Return the (X, Y) coordinate for the center point of the cell that contains the specified text.  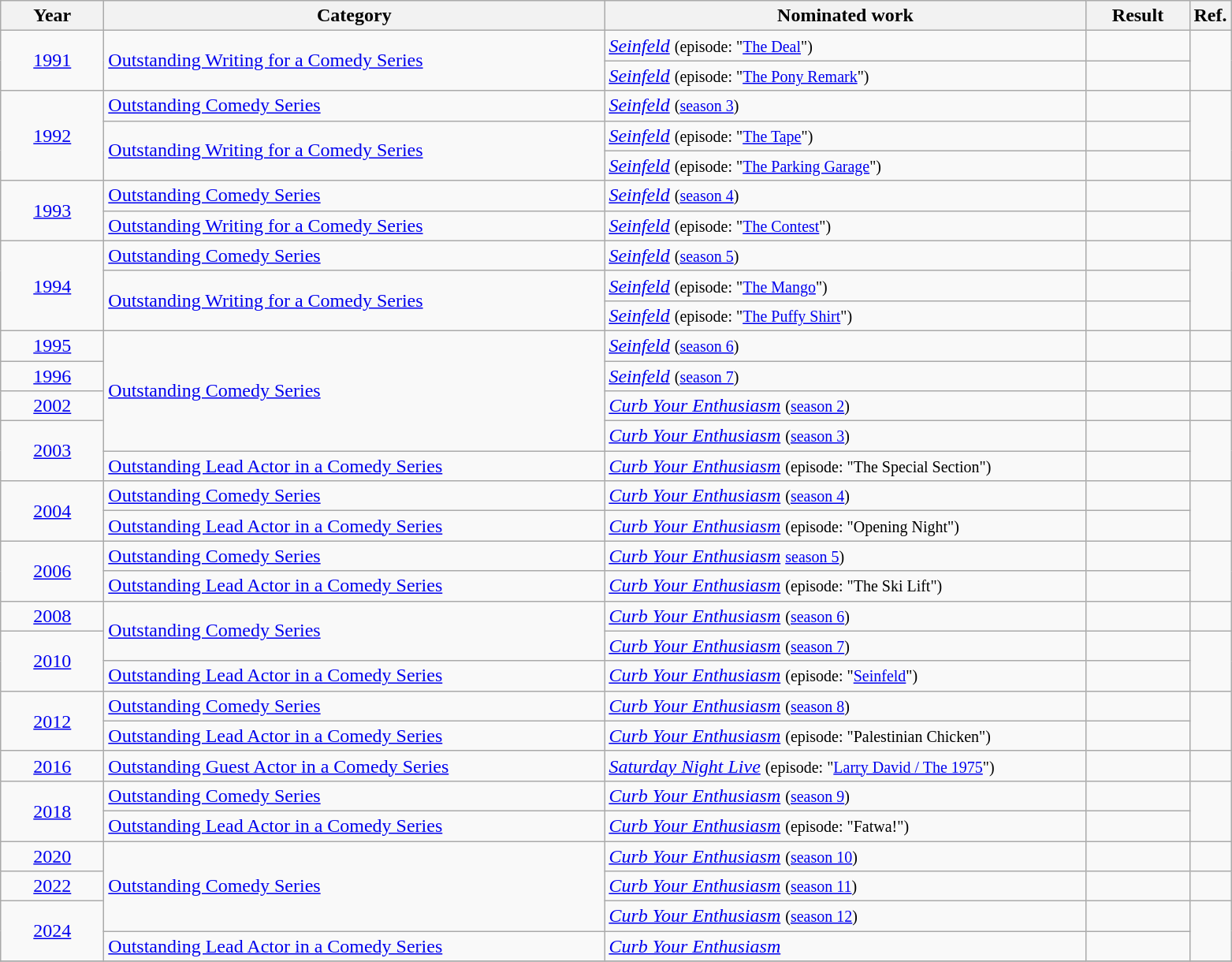
2002 (52, 406)
Curb Your Enthusiasm (episode: "Fatwa!") (845, 826)
1992 (52, 136)
Curb Your Enthusiasm (season 8) (845, 706)
Seinfeld (season 3) (845, 106)
Curb Your Enthusiasm (season 2) (845, 406)
Seinfeld (season 4) (845, 196)
Seinfeld (episode: "The Puffy Shirt") (845, 315)
2012 (52, 721)
1995 (52, 345)
2020 (52, 856)
Result (1138, 16)
1996 (52, 376)
Category (355, 16)
1993 (52, 211)
1994 (52, 285)
Curb Your Enthusiasm (episode: "Seinfeld") (845, 676)
Curb Your Enthusiasm (episode: "Opening Night") (845, 526)
2006 (52, 571)
Ref. (1211, 16)
Outstanding Guest Actor in a Comedy Series (355, 766)
Seinfeld (episode: "The Tape") (845, 136)
2008 (52, 616)
2003 (52, 451)
Year (52, 16)
Curb Your Enthusiasm (episode: "The Special Section") (845, 466)
Curb Your Enthusiasm (season 3) (845, 436)
Curb Your Enthusiasm (season 12) (845, 916)
2024 (52, 931)
Curb Your Enthusiasm (season 4) (845, 496)
Seinfeld (episode: "The Parking Garage") (845, 166)
2010 (52, 661)
Seinfeld (season 7) (845, 376)
2004 (52, 511)
2022 (52, 886)
Curb Your Enthusiasm (season 6) (845, 616)
Seinfeld (season 6) (845, 345)
Seinfeld (episode: "The Mango") (845, 285)
Seinfeld (episode: "The Contest") (845, 226)
Saturday Night Live (episode: "Larry David / The 1975") (845, 766)
Curb Your Enthusiasm (season 7) (845, 646)
Curb Your Enthusiasm season 5) (845, 556)
2016 (52, 766)
1991 (52, 61)
Seinfeld (season 5) (845, 255)
2018 (52, 811)
Curb Your Enthusiasm (season 9) (845, 796)
Seinfeld (episode: "The Deal") (845, 46)
Curb Your Enthusiasm (episode: "Palestinian Chicken") (845, 736)
Curb Your Enthusiasm (season 10) (845, 856)
Curb Your Enthusiasm (season 11) (845, 886)
Curb Your Enthusiasm (episode: "The Ski Lift") (845, 586)
Seinfeld (episode: "The Pony Remark") (845, 76)
Curb Your Enthusiasm (845, 946)
Nominated work (845, 16)
